From the cell containing the given text, extract its center point as (X, Y) coordinate. 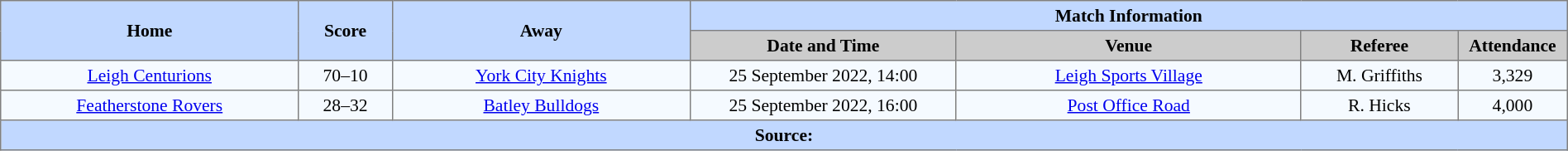
4,000 (1513, 105)
Leigh Sports Village (1128, 75)
Home (150, 31)
Featherstone Rovers (150, 105)
Attendance (1513, 46)
Referee (1379, 46)
28–32 (346, 105)
Source: (784, 135)
25 September 2022, 16:00 (823, 105)
Leigh Centurions (150, 75)
Batley Bulldogs (541, 105)
3,329 (1513, 75)
York City Knights (541, 75)
Away (541, 31)
70–10 (346, 75)
Venue (1128, 46)
Match Information (1128, 16)
R. Hicks (1379, 105)
M. Griffiths (1379, 75)
Score (346, 31)
Date and Time (823, 46)
Post Office Road (1128, 105)
25 September 2022, 14:00 (823, 75)
